From the cell containing the given text, extract its center point as (X, Y) coordinate. 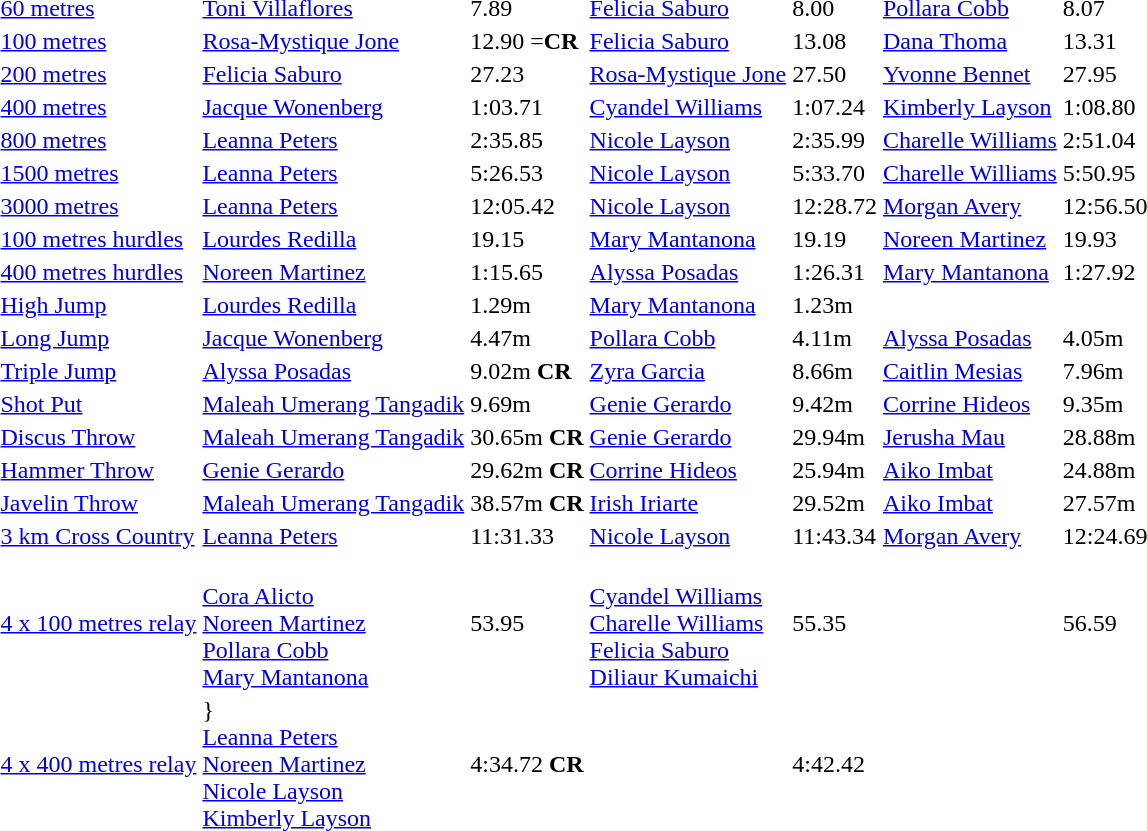
19.15 (527, 239)
5:33.70 (835, 173)
12.90 =CR (527, 41)
9.02m CR (527, 371)
11:31.33 (527, 536)
Zyra Garcia (688, 371)
1:07.24 (835, 107)
Irish Iriarte (688, 503)
Kimberly Layson (970, 107)
1:03.71 (527, 107)
Jerusha Mau (970, 437)
1:26.31 (835, 272)
9.42m (835, 404)
30.65m CR (527, 437)
Cyandel Williams (688, 107)
4.47m (527, 338)
25.94m (835, 470)
38.57m CR (527, 503)
55.35 (835, 623)
9.69m (527, 404)
29.52m (835, 503)
1:15.65 (527, 272)
Dana Thoma (970, 41)
5:26.53 (527, 173)
Cora AlictoNoreen MartinezPollara CobbMary Mantanona (334, 623)
1.29m (527, 305)
2:35.99 (835, 140)
13.08 (835, 41)
Cyandel WilliamsCharelle WilliamsFelicia SaburoDiliaur Kumaichi (688, 623)
Pollara Cobb (688, 338)
Yvonne Bennet (970, 74)
4.11m (835, 338)
53.95 (527, 623)
2:35.85 (527, 140)
11:43.34 (835, 536)
19.19 (835, 239)
8.66m (835, 371)
27.23 (527, 74)
1.23m (835, 305)
12:28.72 (835, 206)
12:05.42 (527, 206)
27.50 (835, 74)
Caitlin Mesias (970, 371)
29.62m CR (527, 470)
29.94m (835, 437)
